Scan for the cell matching the given text and deliver its (x, y) coordinate at center. 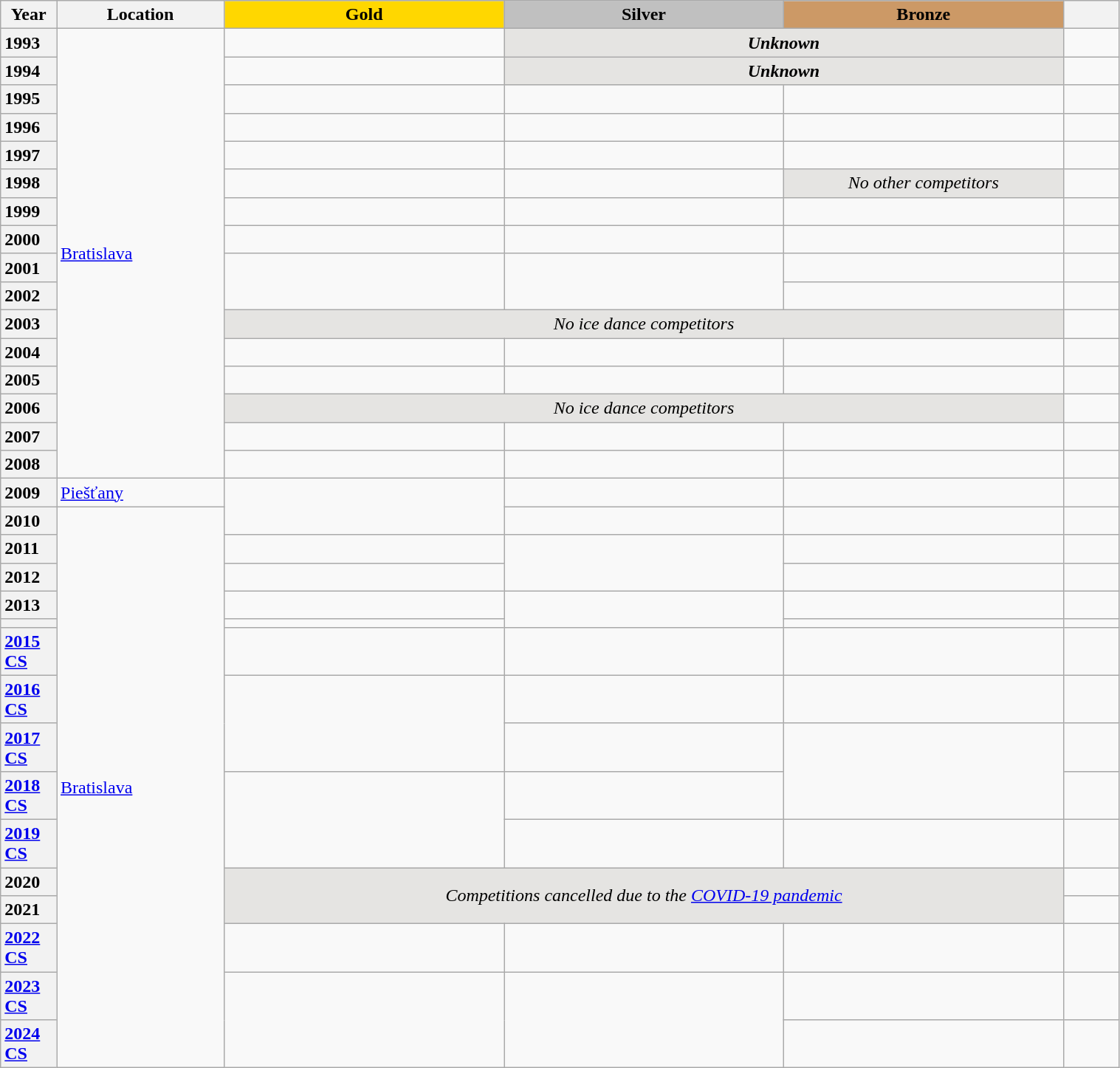
No other competitors (923, 183)
2013 (29, 605)
2005 (29, 380)
1998 (29, 183)
Piešťany (140, 493)
2008 (29, 465)
2016 CS (29, 699)
2011 (29, 549)
1994 (29, 71)
1995 (29, 99)
2003 (29, 324)
1996 (29, 127)
Competitions cancelled due to the COVID-19 pandemic (644, 895)
2000 (29, 239)
2018 CS (29, 795)
1997 (29, 155)
2019 CS (29, 843)
2022 CS (29, 948)
2024 CS (29, 1044)
Location (140, 15)
Gold (365, 15)
1993 (29, 43)
2001 (29, 267)
2004 (29, 352)
2009 (29, 493)
2007 (29, 437)
2021 (29, 910)
2012 (29, 577)
1999 (29, 211)
2020 (29, 881)
2010 (29, 521)
2015 CS (29, 651)
Silver (644, 15)
2023 CS (29, 996)
2006 (29, 408)
Year (29, 15)
Bronze (923, 15)
2017 CS (29, 747)
2002 (29, 295)
